Return [X, Y] of the center of cell containing provided text 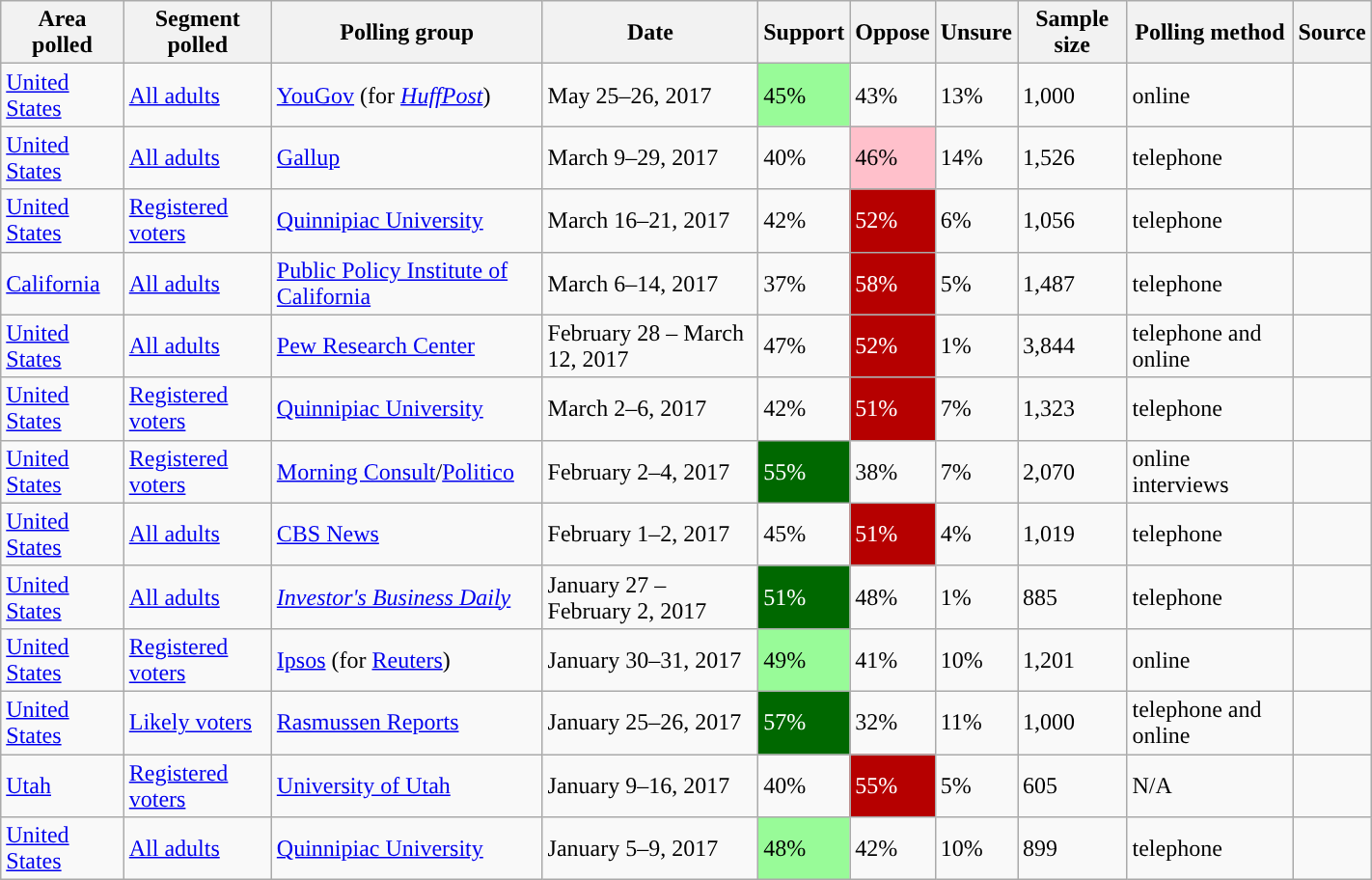
899 [1073, 849]
N/A [1210, 785]
Gallup [407, 158]
CBS News [407, 535]
Public Policy Institute of California [407, 284]
Area polled [62, 33]
March 6–14, 2017 [650, 284]
January 30–31, 2017 [650, 660]
Likely voters [197, 722]
online interviews [1210, 471]
885 [1073, 596]
1,201 [1073, 660]
University of Utah [407, 785]
February 2–4, 2017 [650, 471]
Polling method [1210, 33]
11% [976, 722]
Rasmussen Reports [407, 722]
Morning Consult/Politico [407, 471]
Pew Research Center [407, 345]
Segment polled [197, 33]
January 5–9, 2017 [650, 849]
43% [892, 95]
Sample size [1073, 33]
March 9–29, 2017 [650, 158]
February 28 – March 12, 2017 [650, 345]
1,056 [1073, 220]
January 25–26, 2017 [650, 722]
YouGov (for HuffPost) [407, 95]
Oppose [892, 33]
6% [976, 220]
March 16–21, 2017 [650, 220]
47% [805, 345]
37% [805, 284]
California [62, 284]
1,526 [1073, 158]
Ipsos (for Reuters) [407, 660]
May 25–26, 2017 [650, 95]
3,844 [1073, 345]
38% [892, 471]
4% [976, 535]
Date [650, 33]
Support [805, 33]
January 9–16, 2017 [650, 785]
32% [892, 722]
46% [892, 158]
Unsure [976, 33]
March 2–6, 2017 [650, 409]
58% [892, 284]
1,323 [1073, 409]
13% [976, 95]
1,487 [1073, 284]
2,070 [1073, 471]
49% [805, 660]
41% [892, 660]
1,019 [1073, 535]
14% [976, 158]
605 [1073, 785]
Utah [62, 785]
Polling group [407, 33]
January 27 – February 2, 2017 [650, 596]
Source [1331, 33]
Investor's Business Daily [407, 596]
57% [805, 722]
February 1–2, 2017 [650, 535]
